Identify which cell holds the provided text, then report its [x, y] central coordinate. 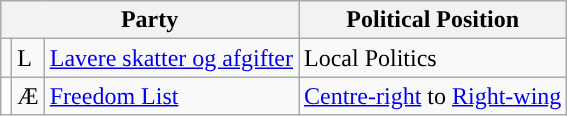
Political Position [432, 20]
Party [150, 20]
Freedom List [171, 96]
Local Politics [432, 58]
Æ [28, 96]
Centre-right to Right-wing [432, 96]
Lavere skatter og afgifter [171, 58]
L [28, 58]
